Output the [X, Y] coordinate of the center of the cell containing the given text.  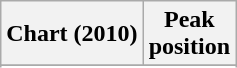
Chart (2010) [72, 34]
Peakposition [189, 34]
